Return (x, y) of the center of cell containing provided text 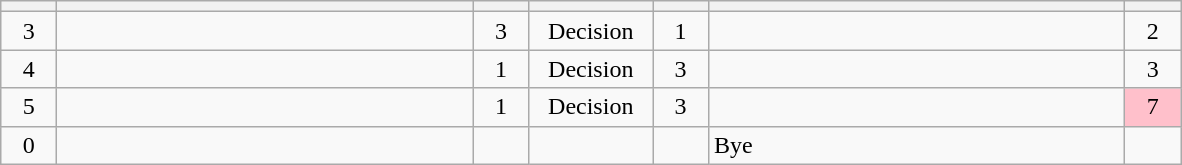
4 (29, 69)
0 (29, 145)
Bye (917, 145)
5 (29, 107)
7 (1153, 107)
2 (1153, 31)
